Pinpoint the cell where the given text exists, returning its (X, Y) midpoint coordinate. 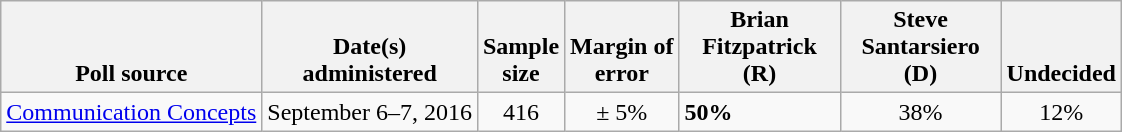
Undecided (1061, 47)
± 5% (622, 112)
BrianFitzpatrick (R) (760, 47)
Communication Concepts (132, 112)
38% (920, 112)
Margin oferror (622, 47)
12% (1061, 112)
Poll source (132, 47)
416 (520, 112)
Samplesize (520, 47)
Date(s)administered (370, 47)
50% (760, 112)
September 6–7, 2016 (370, 112)
SteveSantarsiero (D) (920, 47)
